Pinpoint the cell where the given text exists, returning its (X, Y) midpoint coordinate. 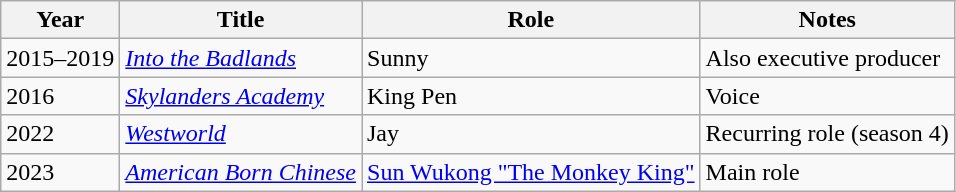
2015–2019 (60, 58)
Into the Badlands (241, 58)
2022 (60, 134)
American Born Chinese (241, 172)
Jay (532, 134)
Main role (827, 172)
Year (60, 20)
King Pen (532, 96)
Also executive producer (827, 58)
Westworld (241, 134)
Skylanders Academy (241, 96)
2023 (60, 172)
Role (532, 20)
Recurring role (season 4) (827, 134)
Notes (827, 20)
Voice (827, 96)
2016 (60, 96)
Sunny (532, 58)
Title (241, 20)
Sun Wukong "The Monkey King" (532, 172)
